For the text-containing cell, return its midpoint in (x, y) coordinate format. 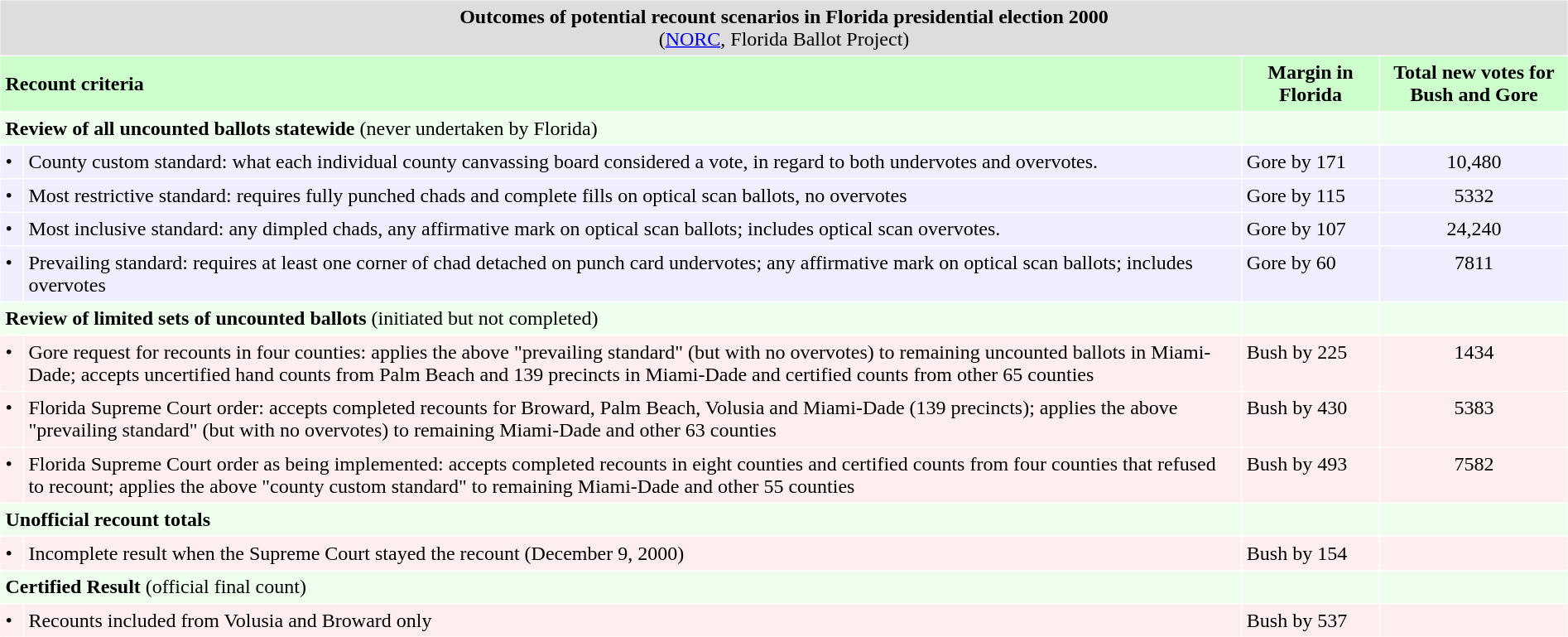
Incomplete result when the Supreme Court stayed the recount (December 9, 2000) (632, 553)
Bush by 430 (1311, 419)
Bush by 225 (1311, 364)
Outcomes of potential recount scenarios in Florida presidential election 2000(NORC, Florida Ballot Project) (783, 27)
Recount criteria (620, 84)
7811 (1474, 274)
Review of all uncounted ballots statewide (never undertaken by Florida) (620, 129)
Bush by 154 (1311, 553)
1434 (1474, 364)
Gore by 115 (1311, 195)
Review of limited sets of uncounted ballots (initiated but not completed) (620, 318)
Gore by 107 (1311, 229)
County custom standard: what each individual county canvassing board considered a vote, in regard to both undervotes and overvotes. (632, 162)
Certified Result (official final count) (620, 586)
Bush by 537 (1311, 621)
5383 (1474, 419)
Margin in Florida (1311, 84)
10,480 (1474, 162)
Recounts included from Volusia and Broward only (632, 621)
24,240 (1474, 229)
Total new votes for Bush and Gore (1474, 84)
Unofficial recount totals (620, 520)
5332 (1474, 195)
7582 (1474, 475)
Bush by 493 (1311, 475)
Gore by 60 (1311, 274)
Most inclusive standard: any dimpled chads, any affirmative mark on optical scan ballots; includes optical scan overvotes. (632, 229)
Gore by 171 (1311, 162)
Most restrictive standard: requires fully punched chads and complete fills on optical scan ballots, no overvotes (632, 195)
